Extract the (x, y) coordinate from the center of the cell holding the provided text.  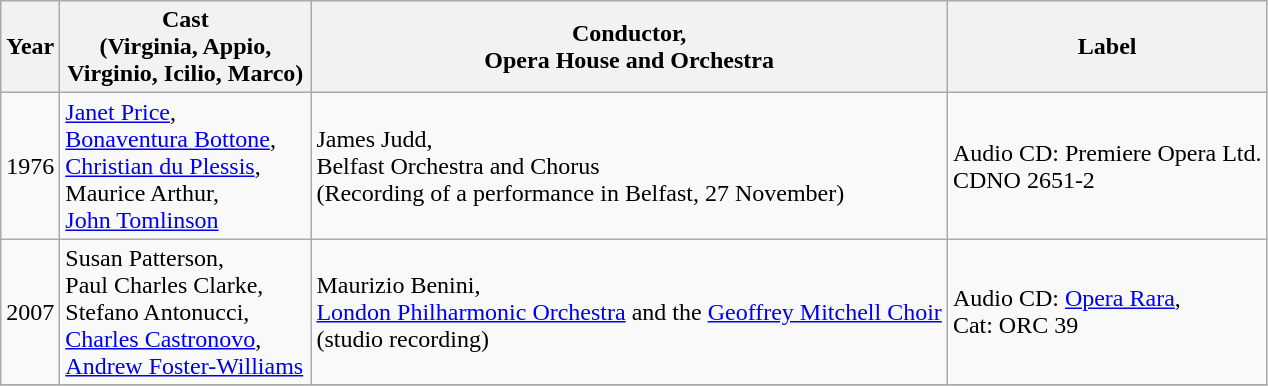
Janet Price,Bonaventura Bottone,Christian du Plessis,Maurice Arthur,John Tomlinson (186, 166)
Conductor,Opera House and Orchestra (629, 47)
1976 (30, 166)
Audio CD: Premiere Opera Ltd.CDNO 2651-2 (1107, 166)
Label (1107, 47)
Maurizio Benini,London Philharmonic Orchestra and the Geoffrey Mitchell Choir(studio recording) (629, 312)
James Judd,Belfast Orchestra and Chorus(Recording of a performance in Belfast, 27 November) (629, 166)
Audio CD: Opera Rara, Cat: ORC 39 (1107, 312)
2007 (30, 312)
Susan Patterson,Paul Charles Clarke,Stefano Antonucci,Charles Castronovo,Andrew Foster-Williams (186, 312)
Cast(Virginia, Appio,Virginio, Icilio, Marco) (186, 47)
Year (30, 47)
